Return the [x, y] coordinate for the center point of the cell that contains the specified text.  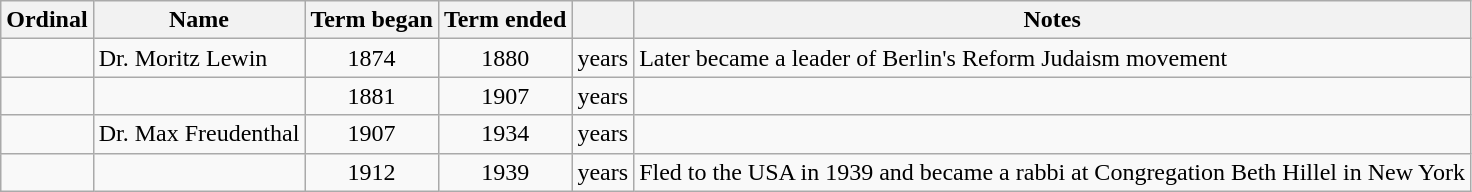
1881 [372, 96]
1934 [505, 134]
Term ended [505, 20]
1912 [372, 172]
1939 [505, 172]
1880 [505, 58]
Dr. Max Freudenthal [199, 134]
Fled to the USA in 1939 and became a rabbi at Congregation Beth Hillel in New York [1052, 172]
Ordinal [47, 20]
Later became a leader of Berlin's Reform Judaism movement [1052, 58]
Notes [1052, 20]
1874 [372, 58]
Term began [372, 20]
Name [199, 20]
Dr. Moritz Lewin [199, 58]
